Extract the [x, y] coordinate from the center of the cell holding the provided text.  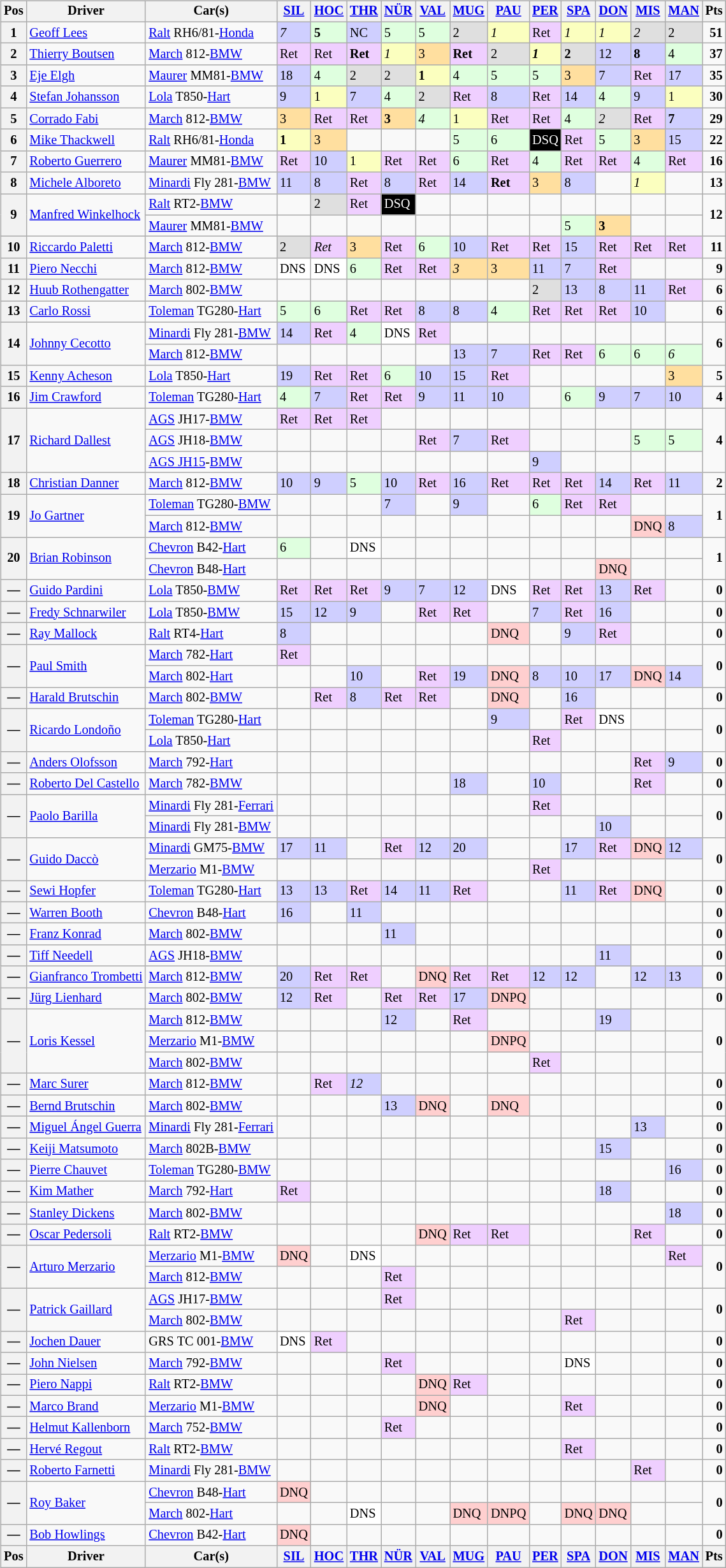
March 792-BMW [211, 1363]
Gianfranco Trombetti [85, 977]
Jo Gartner [85, 515]
NC [364, 33]
22 [714, 140]
March 782-Hart [211, 655]
March 752-BMW [211, 1428]
Franz Konrad [85, 934]
Jochen Dauer [85, 1342]
Guido Pardini [85, 590]
Hervé Regout [85, 1449]
Marc Surer [85, 1084]
Sewi Hopfer [85, 891]
Paul Smith [85, 666]
Roberto Del Castello [85, 784]
Patrick Gaillard [85, 1310]
Minardi GM75-BMW [211, 848]
March 782-BMW [211, 784]
35 [714, 76]
Geoff Lees [85, 33]
Paolo Barilla [85, 816]
Ralt RT4-Hart [211, 634]
Marco Brand [85, 1406]
Ray Mallock [85, 634]
Helmut Kallenborn [85, 1428]
Bob Howlings [85, 1535]
Harald Brutschin [85, 698]
AGS JH15-BMW [211, 462]
Stanley Dickens [85, 1213]
Brian Robinson [85, 559]
Kenny Acheson [85, 376]
John Nielsen [85, 1363]
Fredy Schnarwiler [85, 612]
Ricardo Londoño [85, 729]
Warren Booth [85, 912]
Oscar Pedersoli [85, 1235]
Keiji Matsumoto [85, 1148]
Riccardo Paletti [85, 247]
Arturo Merzario [85, 1266]
Michele Alboreto [85, 183]
29 [714, 119]
Tiff Needell [85, 956]
Piero Nappi [85, 1385]
Thierry Boutsen [85, 54]
51 [714, 33]
Huub Rothengatter [85, 290]
Carlo Rossi [85, 312]
Christian Danner [85, 483]
Guido Daccò [85, 858]
Kim Mather [85, 1192]
GRS TC 001-BMW [211, 1342]
Mike Thackwell [85, 140]
Eje Elgh [85, 76]
Corrado Fabi [85, 119]
Bernd Brutschin [85, 1106]
Jürg Lienhard [85, 999]
Roberto Farnetti [85, 1470]
30 [714, 97]
Richard Dallest [85, 440]
Pierre Chauvet [85, 1170]
37 [714, 54]
Miguel Ángel Guerra [85, 1127]
Piero Necchi [85, 269]
Anders Olofsson [85, 763]
Manfred Winkelhock [85, 216]
March 802B-BMW [211, 1148]
Jim Crawford [85, 397]
Roberto Guerrero [85, 161]
Stefan Johansson [85, 97]
Loris Kessel [85, 1041]
Roy Baker [85, 1502]
Johnny Cecotto [85, 343]
